Capture the cell that displays the provided text and extract its [X, Y] central coordinate. 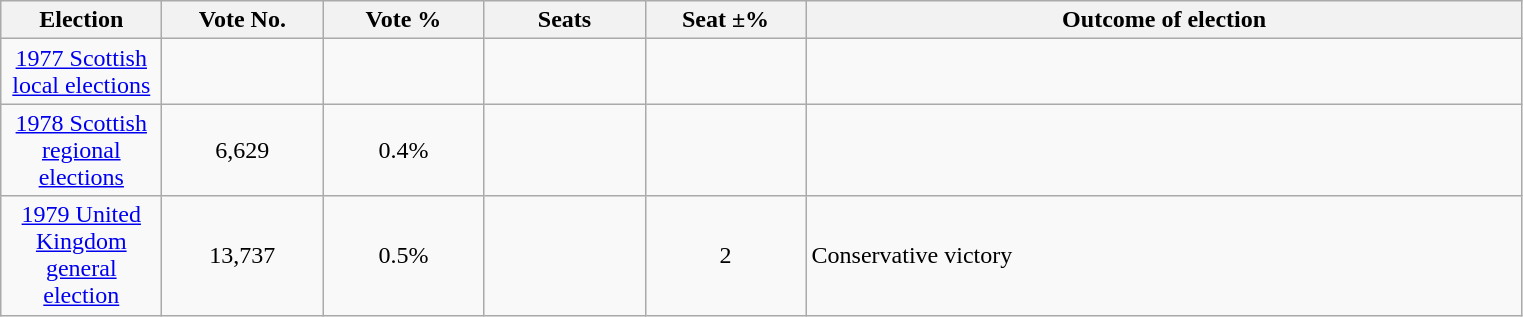
Outcome of election [1164, 20]
0.5% [404, 256]
0.4% [404, 150]
Conservative victory [1164, 256]
Seats [564, 20]
6,629 [242, 150]
2 [726, 256]
Seat ±% [726, 20]
1977 Scottish local elections [82, 72]
1979 United Kingdom general election [82, 256]
Election [82, 20]
Vote No. [242, 20]
Vote % [404, 20]
13,737 [242, 256]
1978 Scottish regional elections [82, 150]
